Find where the given text appears and provide that cell's center as (x, y) coordinate. 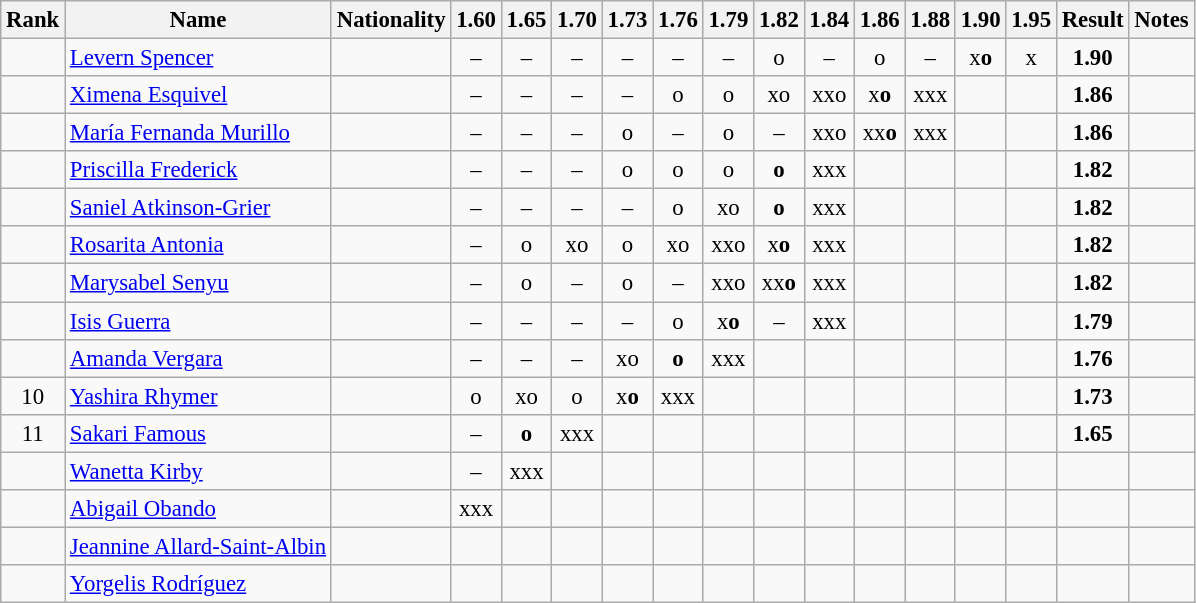
Rank (33, 20)
Marysabel Senyu (198, 283)
Wanetta Kirby (198, 471)
Yashira Rhymer (198, 396)
1.95 (1031, 20)
Yorgelis Rodríguez (198, 584)
Ximena Esquivel (198, 95)
x (1031, 58)
Rosarita Antonia (198, 245)
Amanda Vergara (198, 358)
Priscilla Frederick (198, 170)
Result (1092, 20)
1.88 (930, 20)
María Fernanda Murillo (198, 133)
Abigail Obando (198, 509)
1.60 (476, 20)
1.70 (577, 20)
Name (198, 20)
Sakari Famous (198, 433)
Levern Spencer (198, 58)
Isis Guerra (198, 321)
1.84 (829, 20)
Jeannine Allard-Saint-Albin (198, 546)
10 (33, 396)
Notes (1162, 20)
Nationality (390, 20)
Saniel Atkinson-Grier (198, 208)
11 (33, 433)
